Search for the cell housing the specified text and yield its (X, Y) center coordinate. 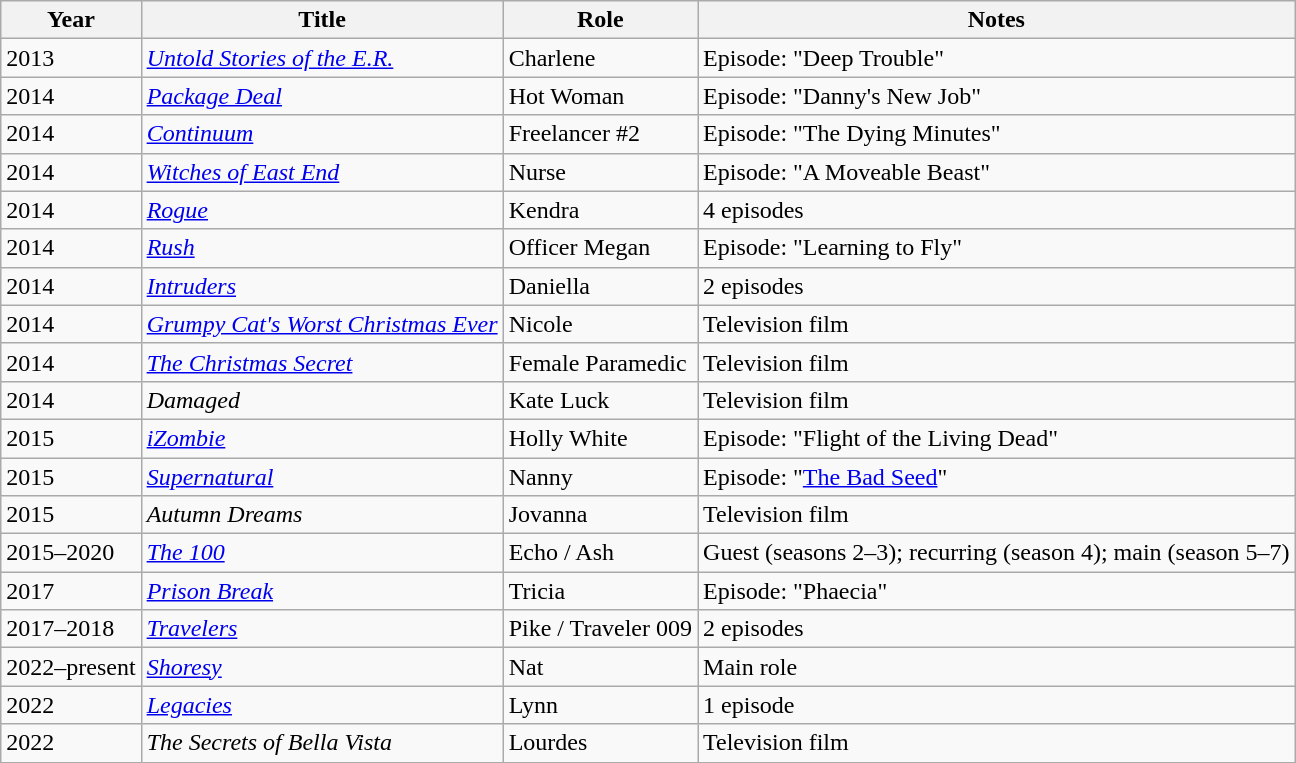
Witches of East End (322, 172)
Episode: "Flight of the Living Dead" (997, 438)
Episode: "The Bad Seed" (997, 477)
1 episode (997, 705)
Autumn Dreams (322, 515)
Episode: "Danny's New Job" (997, 96)
Grumpy Cat's Worst Christmas Ever (322, 324)
Untold Stories of the E.R. (322, 58)
The Secrets of Bella Vista (322, 743)
Damaged (322, 400)
4 episodes (997, 210)
Episode: "Deep Trouble" (997, 58)
Legacies (322, 705)
Kendra (600, 210)
Notes (997, 20)
Title (322, 20)
Holly White (600, 438)
Freelancer #2 (600, 134)
Echo / Ash (600, 553)
Nurse (600, 172)
Daniella (600, 286)
Episode: "Learning to Fly" (997, 248)
2015–2020 (71, 553)
Charlene (600, 58)
Main role (997, 667)
Continuum (322, 134)
Nicole (600, 324)
iZombie (322, 438)
Episode: "Phaecia" (997, 591)
2013 (71, 58)
Role (600, 20)
Lourdes (600, 743)
Travelers (322, 629)
Kate Luck (600, 400)
Nat (600, 667)
Guest (seasons 2–3); recurring (season 4); main (season 5–7) (997, 553)
Episode: "The Dying Minutes" (997, 134)
The Christmas Secret (322, 362)
Package Deal (322, 96)
Tricia (600, 591)
Female Paramedic (600, 362)
Officer Megan (600, 248)
Lynn (600, 705)
Rush (322, 248)
Nanny (600, 477)
Intruders (322, 286)
Hot Woman (600, 96)
Prison Break (322, 591)
The 100 (322, 553)
Year (71, 20)
Pike / Traveler 009 (600, 629)
2017–2018 (71, 629)
Rogue (322, 210)
Episode: "A Moveable Beast" (997, 172)
Jovanna (600, 515)
Shoresy (322, 667)
2017 (71, 591)
Supernatural (322, 477)
2022–present (71, 667)
